Find where the given text appears and provide that cell's center as [x, y] coordinate. 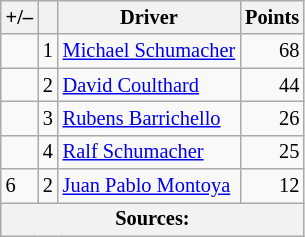
Driver [149, 17]
44 [272, 85]
6 [20, 186]
25 [272, 152]
3 [48, 118]
Ralf Schumacher [149, 152]
4 [48, 152]
David Coulthard [149, 85]
Michael Schumacher [149, 51]
Points [272, 17]
68 [272, 51]
Sources: [152, 219]
26 [272, 118]
1 [48, 51]
+/– [20, 17]
12 [272, 186]
Juan Pablo Montoya [149, 186]
Rubens Barrichello [149, 118]
